Provide the [x, y] coordinate of the cell's center where the given text is located.  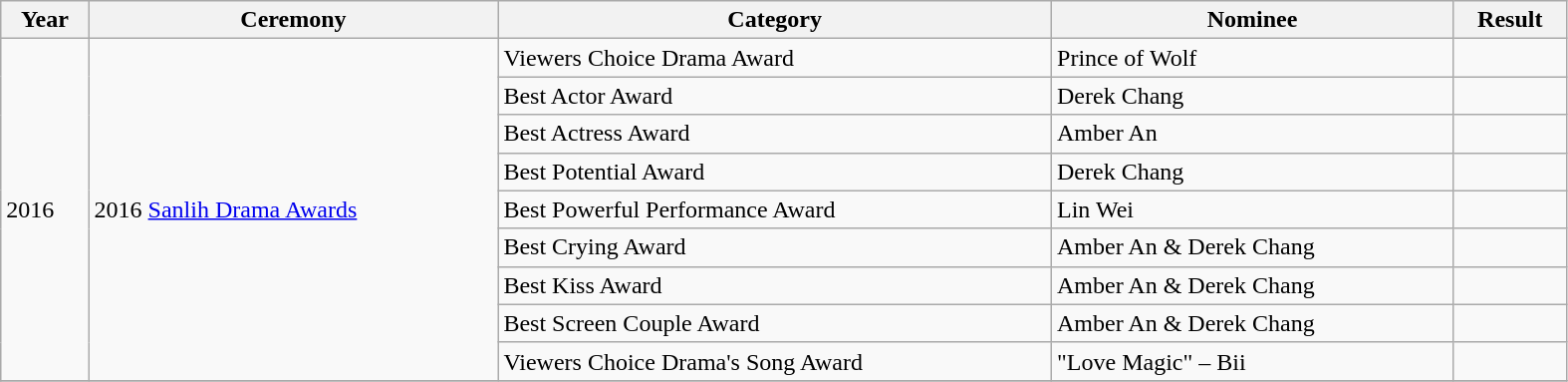
Best Actress Award [775, 134]
Best Potential Award [775, 172]
Best Kiss Award [775, 285]
Nominee [1253, 20]
Best Actor Award [775, 96]
2016 [45, 209]
"Love Magic" – Bii [1253, 361]
Viewers Choice Drama Award [775, 58]
Viewers Choice Drama's Song Award [775, 361]
Result [1510, 20]
Best Crying Award [775, 247]
Ceremony [293, 20]
Best Screen Couple Award [775, 323]
Amber An [1253, 134]
Prince of Wolf [1253, 58]
Lin Wei [1253, 209]
Best Powerful Performance Award [775, 209]
2016 Sanlih Drama Awards [293, 209]
Year [45, 20]
Category [775, 20]
